Locate the cell with the specified text and output its [x, y] center coordinate. 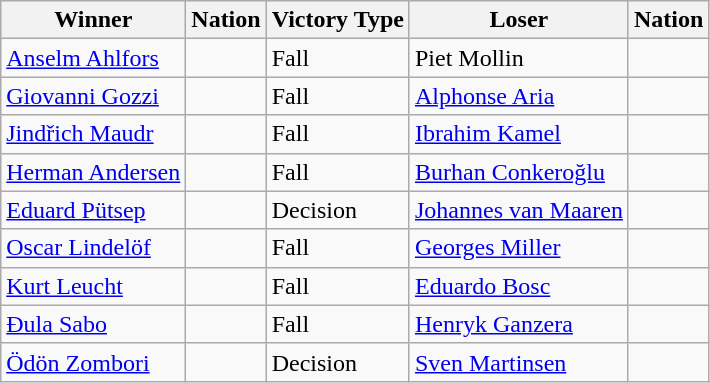
Ibrahim Kamel [518, 134]
Eduard Pütsep [94, 210]
Alphonse Aria [518, 96]
Victory Type [338, 20]
Winner [94, 20]
Henryk Ganzera [518, 324]
Anselm Ahlfors [94, 58]
Oscar Lindelöf [94, 248]
Ðula Sabo [94, 324]
Loser [518, 20]
Burhan Conkeroğlu [518, 172]
Georges Miller [518, 248]
Piet Mollin [518, 58]
Herman Andersen [94, 172]
Giovanni Gozzi [94, 96]
Jindřich Maudr [94, 134]
Eduardo Bosc [518, 286]
Ödön Zombori [94, 362]
Johannes van Maaren [518, 210]
Sven Martinsen [518, 362]
Kurt Leucht [94, 286]
